For the text-containing cell, return its midpoint in [x, y] coordinate format. 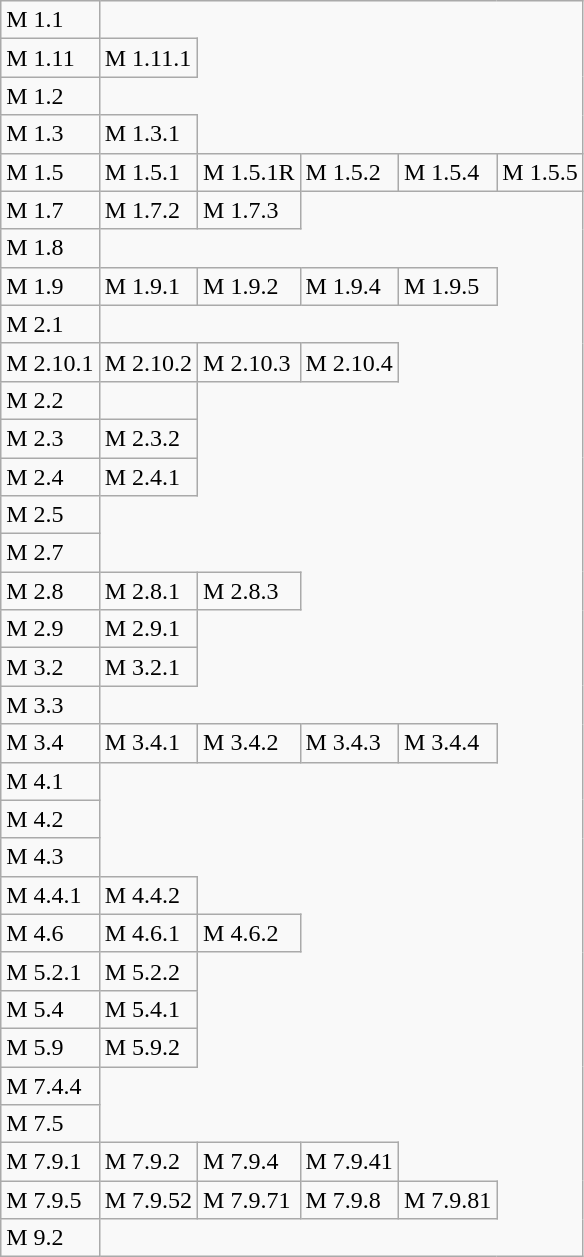
M 4.4.1 [50, 895]
M 3.4.2 [249, 743]
M 4.6.2 [249, 933]
M 7.4.4 [50, 1085]
M 2.8.3 [249, 591]
M 1.3.1 [148, 134]
M 2.9 [50, 629]
M 2.10.4 [349, 362]
M 4.2 [50, 819]
M 7.9.41 [349, 1162]
M 9.2 [50, 1238]
M 7.9.71 [249, 1200]
M 1.5.4 [447, 172]
M 2.7 [50, 553]
M 4.4.2 [148, 895]
M 5.2.1 [50, 971]
M 2.10.2 [148, 362]
M 2.2 [50, 400]
M 4.3 [50, 857]
M 7.5 [50, 1124]
M 3.4.3 [349, 743]
M 1.2 [50, 96]
M 1.11 [50, 58]
M 3.4 [50, 743]
M 7.9.4 [249, 1162]
M 2.8 [50, 591]
M 1.9.4 [349, 286]
M 7.9.81 [447, 1200]
M 2.3 [50, 438]
M 4.6.1 [148, 933]
M 7.9.52 [148, 1200]
M 3.4.4 [447, 743]
M 1.5.5 [540, 172]
M 5.4 [50, 1009]
M 1.5.1R [249, 172]
M 1.5 [50, 172]
M 5.2.2 [148, 971]
M 4.6 [50, 933]
M 2.10.1 [50, 362]
M 1.9.1 [148, 286]
M 3.2 [50, 667]
M 1.7 [50, 210]
M 2.8.1 [148, 591]
M 1.8 [50, 248]
M 2.4 [50, 477]
M 5.9 [50, 1047]
M 7.9.1 [50, 1162]
M 2.4.1 [148, 477]
M 1.9.2 [249, 286]
M 3.3 [50, 705]
M 5.4.1 [148, 1009]
M 1.7.2 [148, 210]
M 1.9.5 [447, 286]
M 1.5.1 [148, 172]
M 1.3 [50, 134]
M 1.7.3 [249, 210]
M 1.9 [50, 286]
M 3.4.1 [148, 743]
M 2.9.1 [148, 629]
M 7.9.5 [50, 1200]
M 5.9.2 [148, 1047]
M 2.1 [50, 324]
M 3.2.1 [148, 667]
M 2.10.3 [249, 362]
M 1.11.1 [148, 58]
M 1.5.2 [349, 172]
M 7.9.2 [148, 1162]
M 2.3.2 [148, 438]
M 7.9.8 [349, 1200]
M 4.1 [50, 781]
M 1.1 [50, 20]
M 2.5 [50, 515]
